Determine the (X, Y) coordinate at the center of the cell enclosing the given text.  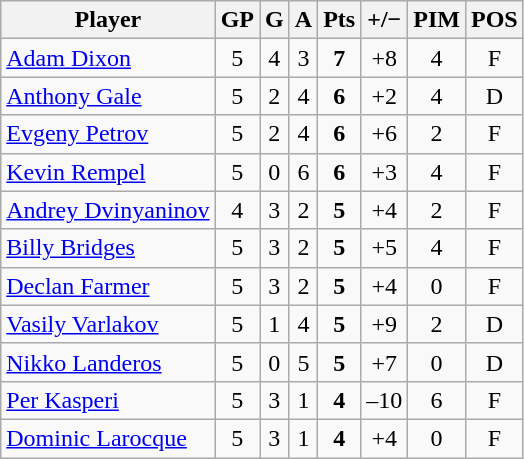
PIM (437, 20)
Andrey Dvinyaninov (108, 210)
+9 (384, 324)
Player (108, 20)
+8 (384, 58)
Nikko Landeros (108, 362)
+7 (384, 362)
+3 (384, 172)
Pts (340, 20)
POS (494, 20)
+/− (384, 20)
Dominic Larocque (108, 438)
+6 (384, 134)
+2 (384, 96)
Vasily Varlakov (108, 324)
–10 (384, 400)
GP (237, 20)
7 (340, 58)
+5 (384, 248)
Declan Farmer (108, 286)
G (275, 20)
Evgeny Petrov (108, 134)
Per Kasperi (108, 400)
Adam Dixon (108, 58)
Kevin Rempel (108, 172)
Billy Bridges (108, 248)
Anthony Gale (108, 96)
A (303, 20)
